From the cell containing the given text, extract its center point as [X, Y] coordinate. 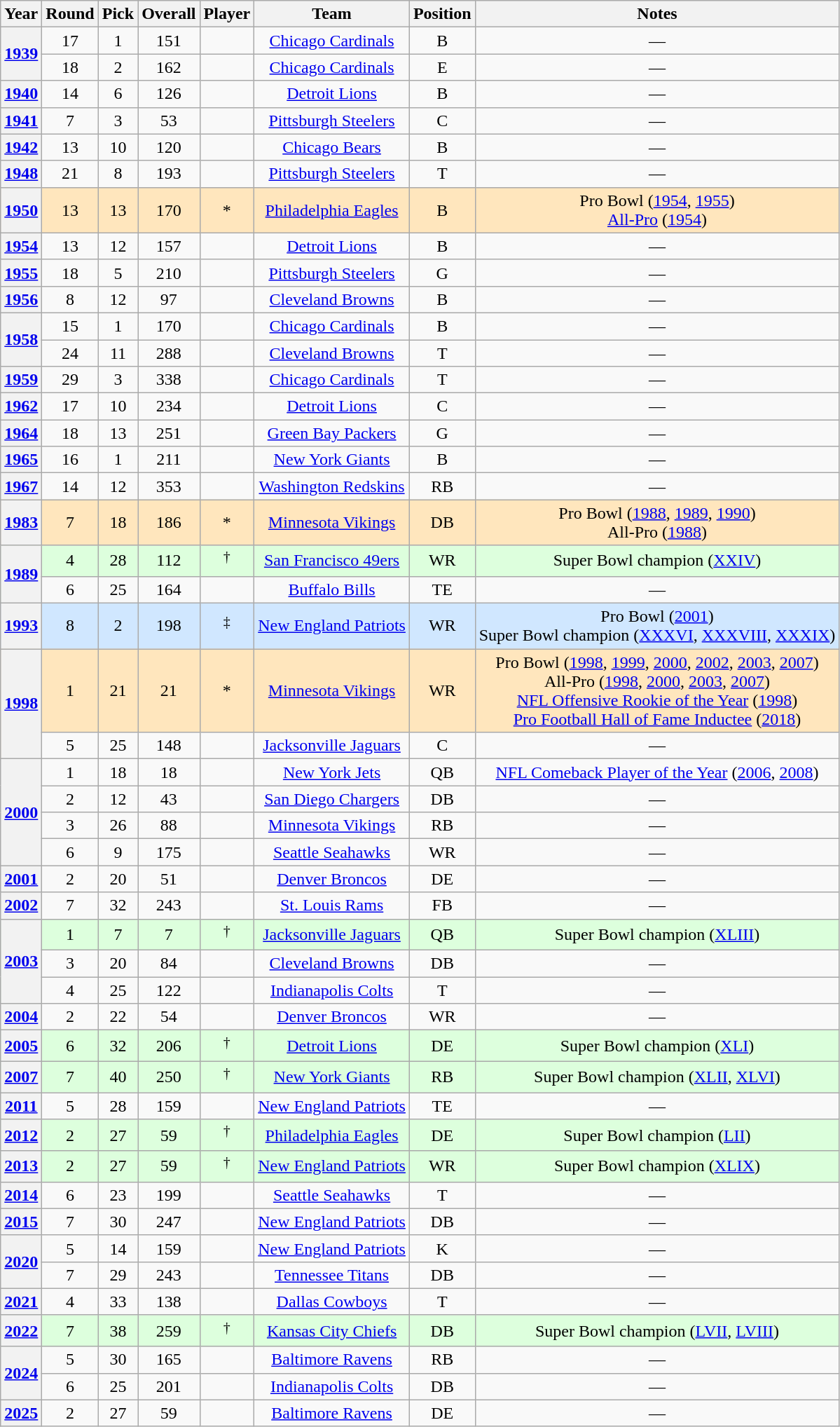
1989 [21, 575]
234 [169, 407]
259 [169, 1330]
1950 [21, 210]
165 [169, 1360]
San Diego Chargers [332, 799]
250 [169, 1077]
2007 [21, 1077]
Notes [657, 14]
Super Bowl champion (LVII, LVIII) [657, 1330]
151 [169, 41]
38 [118, 1330]
51 [169, 879]
Washington Redskins [332, 486]
2002 [21, 906]
Kansas City Chiefs [332, 1330]
186 [169, 523]
2020 [21, 1262]
148 [169, 746]
1940 [21, 94]
157 [169, 246]
1959 [21, 380]
122 [169, 990]
40 [118, 1077]
338 [169, 380]
Team [332, 14]
Player [227, 14]
FB [442, 906]
24 [70, 353]
Super Bowl champion (XLII, XLVI) [657, 1077]
2025 [21, 1413]
1983 [21, 523]
15 [70, 326]
Pro Bowl (2001) Super Bowl champion (XXXVI, XXXVIII, XXXIX) [657, 627]
Super Bowl champion (XLIX) [657, 1166]
23 [118, 1195]
Round [70, 14]
88 [169, 826]
247 [169, 1222]
1998 [21, 704]
211 [169, 460]
43 [169, 799]
2012 [21, 1135]
Year [21, 14]
Pro Bowl (1954, 1955) All-Pro (1954) [657, 210]
97 [169, 299]
1965 [21, 460]
2014 [21, 1195]
126 [169, 94]
1948 [21, 174]
K [442, 1248]
1962 [21, 407]
11 [118, 353]
9 [118, 852]
Pick [118, 14]
251 [169, 433]
‡ [227, 627]
2022 [21, 1330]
1993 [21, 627]
E [442, 67]
1941 [21, 121]
206 [169, 1046]
84 [169, 964]
54 [169, 1017]
Pro Bowl (1988, 1989, 1990) All-Pro (1988) [657, 523]
1954 [21, 246]
138 [169, 1302]
120 [169, 147]
353 [169, 486]
Super Bowl champion (XXIV) [657, 561]
Buffalo Bills [332, 589]
33 [118, 1302]
164 [169, 589]
Super Bowl champion (XLIII) [657, 935]
2013 [21, 1166]
San Francisco 49ers [332, 561]
162 [169, 67]
2004 [21, 1017]
1956 [21, 299]
210 [169, 273]
288 [169, 353]
16 [70, 460]
NFL Comeback Player of the Year (2006, 2008) [657, 772]
2000 [21, 812]
1964 [21, 433]
22 [118, 1017]
201 [169, 1386]
Dallas Cowboys [332, 1302]
Chicago Bears [332, 147]
Tennessee Titans [332, 1275]
175 [169, 852]
2021 [21, 1302]
Position [442, 14]
2015 [21, 1222]
26 [118, 826]
Super Bowl champion (XLI) [657, 1046]
St. Louis Rams [332, 906]
198 [169, 627]
Green Bay Packers [332, 433]
2003 [21, 962]
53 [169, 121]
2011 [21, 1106]
Overall [169, 14]
Super Bowl champion (LII) [657, 1135]
112 [169, 561]
1939 [21, 54]
New York Jets [332, 772]
2001 [21, 879]
1955 [21, 273]
193 [169, 174]
1942 [21, 147]
2005 [21, 1046]
1958 [21, 339]
2024 [21, 1373]
199 [169, 1195]
1967 [21, 486]
